Search for the cell housing the specified text and yield its (x, y) center coordinate. 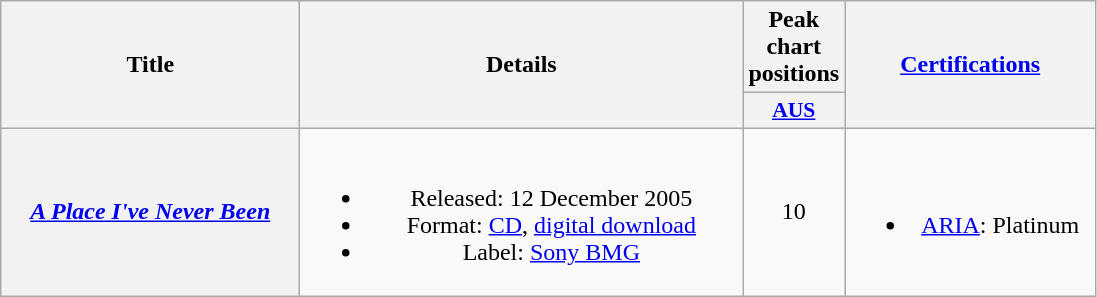
AUS (794, 111)
ARIA: Platinum (970, 212)
10 (794, 212)
Certifications (970, 65)
Details (522, 65)
Peak chartpositions (794, 47)
Title (150, 65)
Released: 12 December 2005Format: CD, digital downloadLabel: Sony BMG (522, 212)
A Place I've Never Been (150, 212)
